Return [X, Y] of the center of cell containing provided text 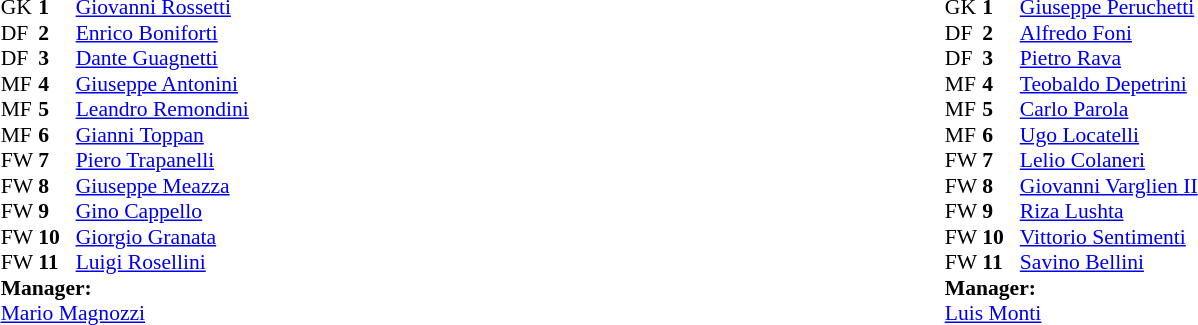
Gino Cappello [162, 211]
Giuseppe Meazza [162, 186]
Giorgio Granata [162, 237]
Enrico Boniforti [162, 33]
Ugo Locatelli [1109, 135]
Riza Lushta [1109, 211]
Lelio Colaneri [1109, 161]
Piero Trapanelli [162, 161]
Vittorio Sentimenti [1109, 237]
Giuseppe Antonini [162, 84]
Teobaldo Depetrini [1109, 84]
Dante Guagnetti [162, 59]
Carlo Parola [1109, 109]
Leandro Remondini [162, 109]
Alfredo Foni [1109, 33]
Gianni Toppan [162, 135]
Pietro Rava [1109, 59]
Luigi Rosellini [162, 263]
Giovanni Varglien II [1109, 186]
Savino Bellini [1109, 263]
